Detect which cell encompasses the target text, then output its [x, y] center coordinate. 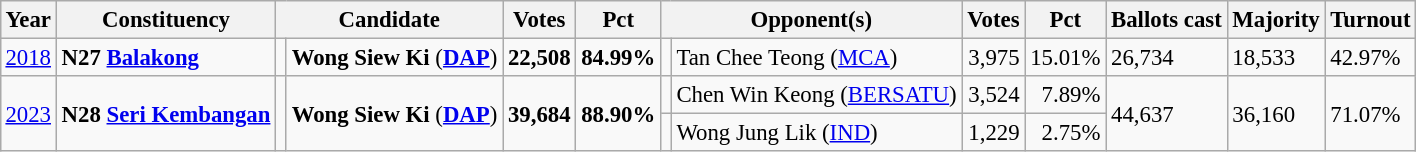
N28 Seri Kembangan [166, 114]
2023 [28, 114]
Ballots cast [1166, 20]
2018 [28, 57]
42.97% [1370, 57]
Tan Chee Teong (MCA) [816, 57]
26,734 [1166, 57]
Majority [1276, 20]
15.01% [1066, 57]
Opponent(s) [812, 20]
84.99% [618, 57]
39,684 [540, 114]
2.75% [1066, 133]
Wong Jung Lik (IND) [816, 133]
88.90% [618, 114]
3,524 [994, 95]
Turnout [1370, 20]
1,229 [994, 133]
Chen Win Keong (BERSATU) [816, 95]
71.07% [1370, 114]
22,508 [540, 57]
N27 Balakong [166, 57]
Constituency [166, 20]
Year [28, 20]
3,975 [994, 57]
18,533 [1276, 57]
36,160 [1276, 114]
Candidate [390, 20]
44,637 [1166, 114]
7.89% [1066, 95]
